Identify which cell holds the provided text, then report its [X, Y] central coordinate. 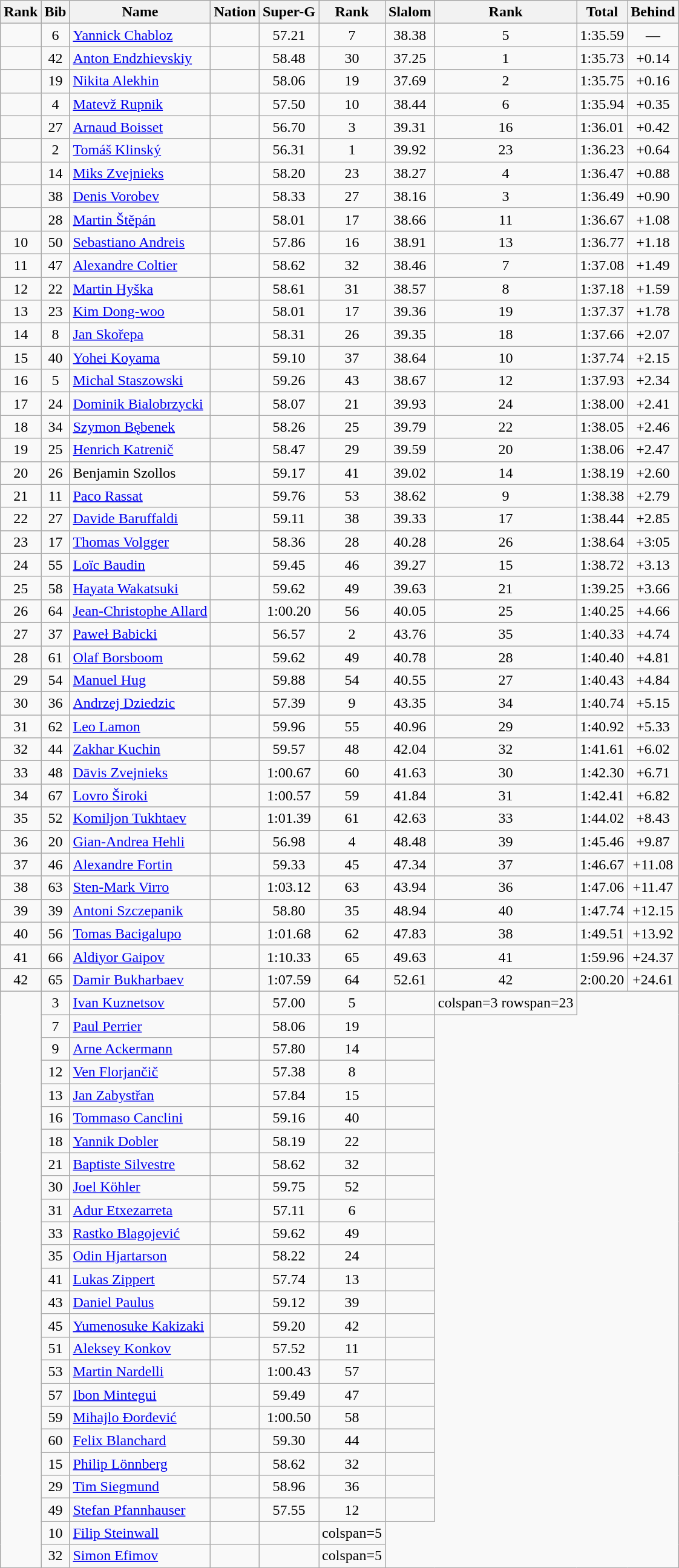
47.83 [410, 934]
Joel Köhler [140, 1187]
Zakhar Kuchin [140, 749]
Anton Endzhievskiy [140, 58]
59.76 [289, 496]
38.38 [410, 35]
Sebastiano Andreis [140, 242]
Philip Lönnberg [140, 1464]
57.39 [289, 703]
Tommaso Canclini [140, 1118]
Adur Etxezarreta [140, 1210]
1:00.50 [289, 1418]
57.52 [289, 1348]
Antoni Szczepanik [140, 911]
+11.47 [653, 888]
Name [140, 12]
1:59.96 [602, 957]
Olaf Borsboom [140, 657]
40.05 [410, 611]
1:07.59 [289, 980]
58.96 [289, 1487]
+1.08 [653, 219]
Tomáš Klinský [140, 150]
Martin Hyška [140, 289]
+5.33 [653, 726]
50 [56, 242]
1:37.74 [602, 358]
58.61 [289, 289]
66 [56, 957]
+0.14 [653, 58]
1:35.94 [602, 104]
+9.87 [653, 842]
1:03.12 [289, 888]
+13.92 [653, 934]
+4.81 [653, 657]
59.30 [289, 1441]
1:00.57 [289, 796]
57.55 [289, 1510]
38.64 [410, 358]
1:42.41 [602, 796]
1:45.46 [602, 842]
1:49.51 [602, 934]
59.96 [289, 726]
Tomas Bacigalupo [140, 934]
+24.61 [653, 980]
57.11 [289, 1210]
1:40.92 [602, 726]
+2.79 [653, 496]
40.78 [410, 657]
+11.08 [653, 865]
39.63 [410, 588]
Andrzej Dziedzic [140, 703]
+0.90 [653, 196]
+2.46 [653, 427]
Ivan Kuznetsov [140, 1003]
41.63 [410, 772]
39.02 [410, 473]
1:35.59 [602, 35]
Kim Dong-woo [140, 312]
59.17 [289, 473]
38.27 [410, 173]
Matevž Rupnik [140, 104]
43.35 [410, 703]
39.79 [410, 427]
1:36.67 [602, 219]
Arne Ackermann [140, 1049]
1:10.33 [289, 957]
37.25 [410, 58]
1:40.40 [602, 657]
Nikita Alekhin [140, 81]
57.86 [289, 242]
Filip Steinwall [140, 1533]
1:00.43 [289, 1371]
1:41.61 [602, 749]
40.55 [410, 680]
1:47.74 [602, 911]
57.84 [289, 1095]
59.16 [289, 1118]
1:37.66 [602, 335]
Paweł Babicki [140, 634]
59.49 [289, 1394]
1:01.68 [289, 934]
Gian-Andrea Hehli [140, 842]
Jan Zabystřan [140, 1095]
1:36.01 [602, 127]
+2.47 [653, 450]
59.33 [289, 865]
Aleksey Konkov [140, 1348]
1:39.25 [602, 588]
49.63 [410, 957]
1:38.19 [602, 473]
Nation [235, 12]
Total [602, 12]
67 [56, 796]
Felix Blanchard [140, 1441]
58.20 [289, 173]
+2.60 [653, 473]
Benjamin Szollos [140, 473]
59.75 [289, 1187]
1:36.23 [602, 150]
+3.66 [653, 588]
1:42.30 [602, 772]
41.84 [410, 796]
1:40.33 [602, 634]
1:01.39 [289, 819]
56.57 [289, 634]
39.36 [410, 312]
1:44.02 [602, 819]
1:38.64 [602, 542]
43.76 [410, 634]
38.91 [410, 242]
Komiljon Tukhtaev [140, 819]
58.22 [289, 1256]
Thomas Volgger [140, 542]
2:00.20 [602, 980]
59.26 [289, 381]
Henrich Katrenič [140, 450]
Odin Hjartarson [140, 1256]
57.00 [289, 1003]
58.47 [289, 450]
Jean-Christophe Allard [140, 611]
1:35.73 [602, 58]
1:35.75 [602, 81]
57.21 [289, 35]
Arnaud Boisset [140, 127]
48.48 [410, 842]
38.57 [410, 289]
57.80 [289, 1049]
+2.85 [653, 519]
— [653, 35]
57.74 [289, 1279]
1:40.25 [602, 611]
+6.02 [653, 749]
38.67 [410, 381]
1:38.44 [602, 519]
Tim Siegmund [140, 1487]
+4.84 [653, 680]
Baptiste Silvestre [140, 1164]
42.63 [410, 819]
48.94 [410, 911]
+3.13 [653, 565]
+1.78 [653, 312]
Bib [56, 12]
38.44 [410, 104]
1:00.67 [289, 772]
+3:05 [653, 542]
Rastko Blagojević [140, 1233]
Yumenosuke Kakizaki [140, 1325]
52.61 [410, 980]
59.10 [289, 358]
+0.64 [653, 150]
Super-G [289, 12]
+1.18 [653, 242]
58.19 [289, 1141]
Alexandre Fortin [140, 865]
Ven Florjančič [140, 1072]
1:37.93 [602, 381]
42.04 [410, 749]
+6.71 [653, 772]
Simon Efimov [140, 1556]
39.31 [410, 127]
+0.16 [653, 81]
+0.35 [653, 104]
39.33 [410, 519]
39.59 [410, 450]
38.62 [410, 496]
58.26 [289, 427]
Damir Bukharbaev [140, 980]
Martin Nardelli [140, 1371]
+24.37 [653, 957]
Behind [653, 12]
58.80 [289, 911]
1:40.43 [602, 680]
Hayata Wakatsuki [140, 588]
Paul Perrier [140, 1026]
colspan=3 rowspan=23 [506, 1003]
Dāvis Zvejnieks [140, 772]
+1.49 [653, 265]
+2.34 [653, 381]
+0.42 [653, 127]
1:47.06 [602, 888]
40.28 [410, 542]
47.34 [410, 865]
Yannik Dobler [140, 1141]
59.11 [289, 519]
+4.74 [653, 634]
1:38.06 [602, 450]
43.94 [410, 888]
1:46.67 [602, 865]
38.16 [410, 196]
+4.66 [653, 611]
Michal Staszowski [140, 381]
38.66 [410, 219]
Yohei Koyama [140, 358]
Loïc Baudin [140, 565]
1:00.20 [289, 611]
59.88 [289, 680]
+2.41 [653, 404]
37.69 [410, 81]
1:37.08 [602, 265]
Szymon Bębenek [140, 427]
56.70 [289, 127]
Denis Vorobev [140, 196]
1:40.74 [602, 703]
1:38.00 [602, 404]
+6.82 [653, 796]
Aldiyor Gaipov [140, 957]
59.57 [289, 749]
Davide Baruffaldi [140, 519]
1:37.18 [602, 289]
39.27 [410, 565]
38.46 [410, 265]
+1.59 [653, 289]
59.12 [289, 1302]
Martin Štěpán [140, 219]
58.33 [289, 196]
1:38.05 [602, 427]
Lovro Široki [140, 796]
56.31 [289, 150]
Sten-Mark Virro [140, 888]
40.96 [410, 726]
+12.15 [653, 911]
Dominik Bialobrzycki [140, 404]
Lukas Zippert [140, 1279]
+8.43 [653, 819]
57.38 [289, 1072]
59.20 [289, 1325]
58.31 [289, 335]
59.45 [289, 565]
Alexandre Coltier [140, 265]
+5.15 [653, 703]
Manuel Hug [140, 680]
56.98 [289, 842]
Slalom [410, 12]
1:36.77 [602, 242]
57.50 [289, 104]
39.92 [410, 150]
58.36 [289, 542]
Jan Skořepa [140, 335]
+2.15 [653, 358]
58.48 [289, 58]
Ibon Mintegui [140, 1394]
Mihajlo Đorđević [140, 1418]
+2.07 [653, 335]
1:36.49 [602, 196]
Daniel Paulus [140, 1302]
Stefan Pfannhauser [140, 1510]
39.35 [410, 335]
1:36.47 [602, 173]
Miks Zvejnieks [140, 173]
51 [56, 1348]
39.93 [410, 404]
58.07 [289, 404]
Leo Lamon [140, 726]
Paco Rassat [140, 496]
1:38.72 [602, 565]
+0.88 [653, 173]
1:37.37 [602, 312]
1:38.38 [602, 496]
Yannick Chabloz [140, 35]
